Search for the cell housing the specified text and yield its (x, y) center coordinate. 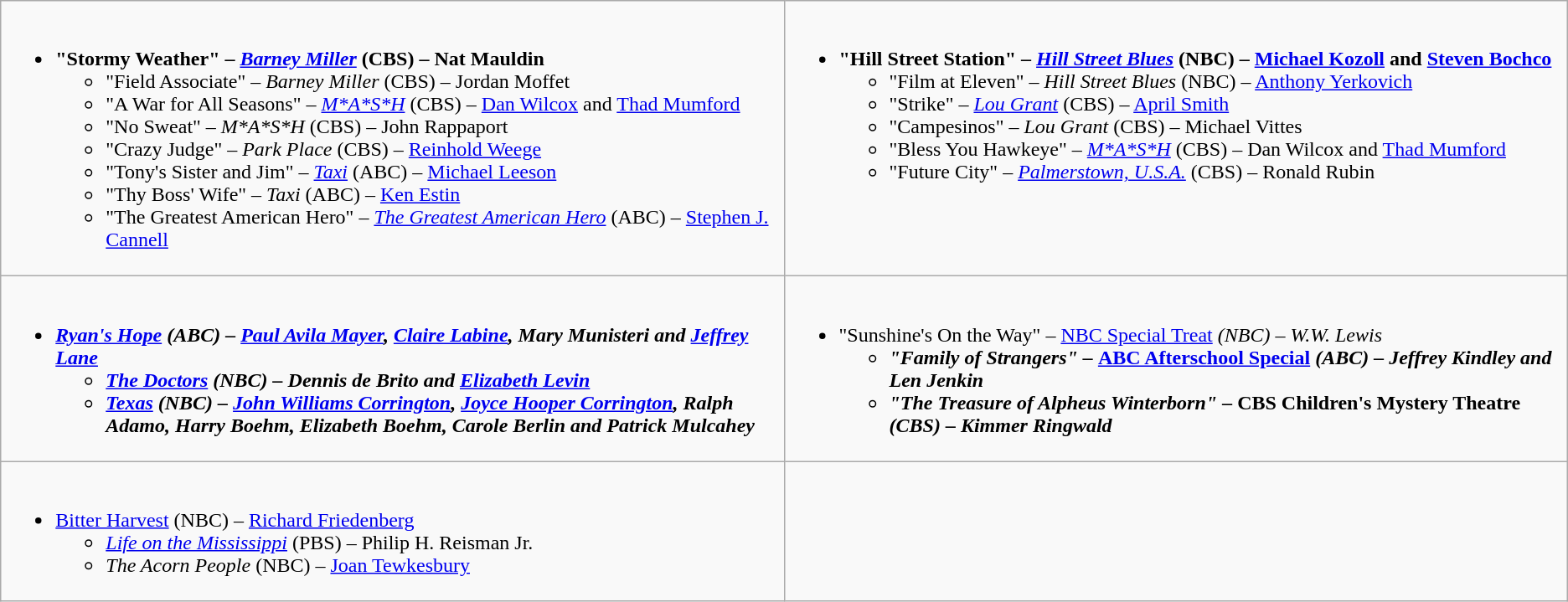
Bitter Harvest (NBC) – Richard FriedenbergLife on the Mississippi (PBS) – Philip H. Reisman Jr.The Acorn People (NBC) – Joan Tewkesbury (392, 531)
